Return the [X, Y] coordinate for the center point of the cell that contains the specified text.  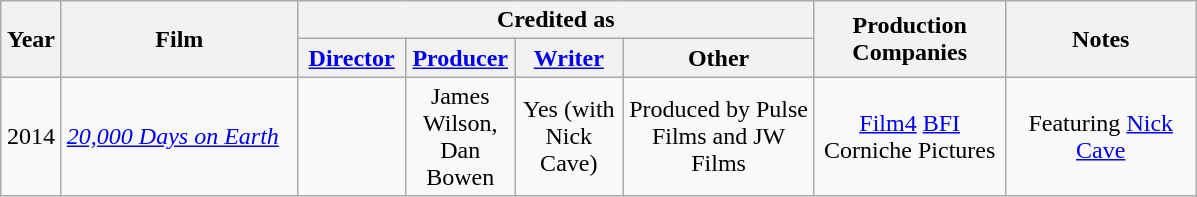
Producer [460, 58]
20,000 Days on Earth [179, 136]
James Wilson, Dan Bowen [460, 136]
Writer [568, 58]
Director [352, 58]
Production Companies [910, 39]
Produced by Pulse Films and JW Films [718, 136]
Other [718, 58]
Credited as [556, 20]
2014 [32, 136]
Film4 BFI Corniche Pictures [910, 136]
Year [32, 39]
Film [179, 39]
Notes [1100, 39]
Featuring Nick Cave [1100, 136]
Yes (with Nick Cave) [568, 136]
